Return the (X, Y) coordinate for the center point of the cell that contains the specified text.  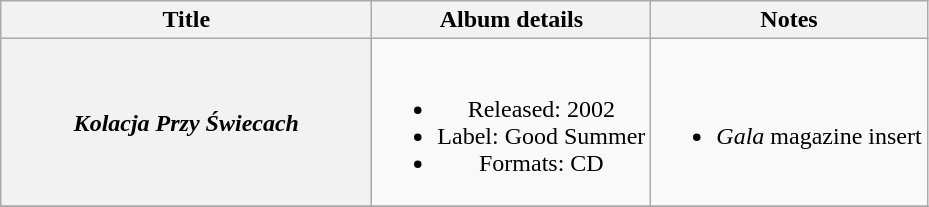
Album details (512, 20)
Released: 2002Label: Good SummerFormats: CD (512, 122)
Title (186, 20)
Kolacja Przy Świecach (186, 122)
Gala magazine insert (789, 122)
Notes (789, 20)
